Determine the (X, Y) coordinate at the center of the cell enclosing the given text.  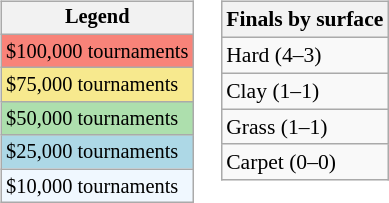
$25,000 tournaments (97, 152)
Finals by surface (304, 20)
Legend (97, 18)
$10,000 tournaments (97, 186)
$100,000 tournaments (97, 51)
Carpet (0–0) (304, 162)
Grass (1–1) (304, 127)
$75,000 tournaments (97, 85)
Clay (1–1) (304, 91)
Hard (4–3) (304, 55)
$50,000 tournaments (97, 119)
